Return (x, y) of the center of cell containing provided text 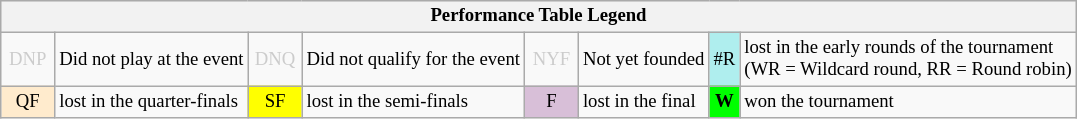
W (724, 102)
DNQ (275, 60)
lost in the semi-finals (413, 102)
Did not qualify for the event (413, 60)
#R (724, 60)
DNP (28, 60)
Not yet founded (643, 60)
QF (28, 102)
F (551, 102)
lost in the final (643, 102)
SF (275, 102)
Did not play at the event (152, 60)
lost in the quarter-finals (152, 102)
NYF (551, 60)
lost in the early rounds of the tournament(WR = Wildcard round, RR = Round robin) (908, 60)
won the tournament (908, 102)
Performance Table Legend (538, 16)
